Provide the (x, y) coordinate of the cell's center where the given text is located.  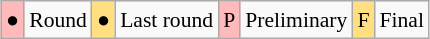
Final (402, 20)
F (363, 20)
Round (58, 20)
Last round (166, 20)
P (229, 20)
Preliminary (296, 20)
